Detect which cell encompasses the target text, then output its [X, Y] center coordinate. 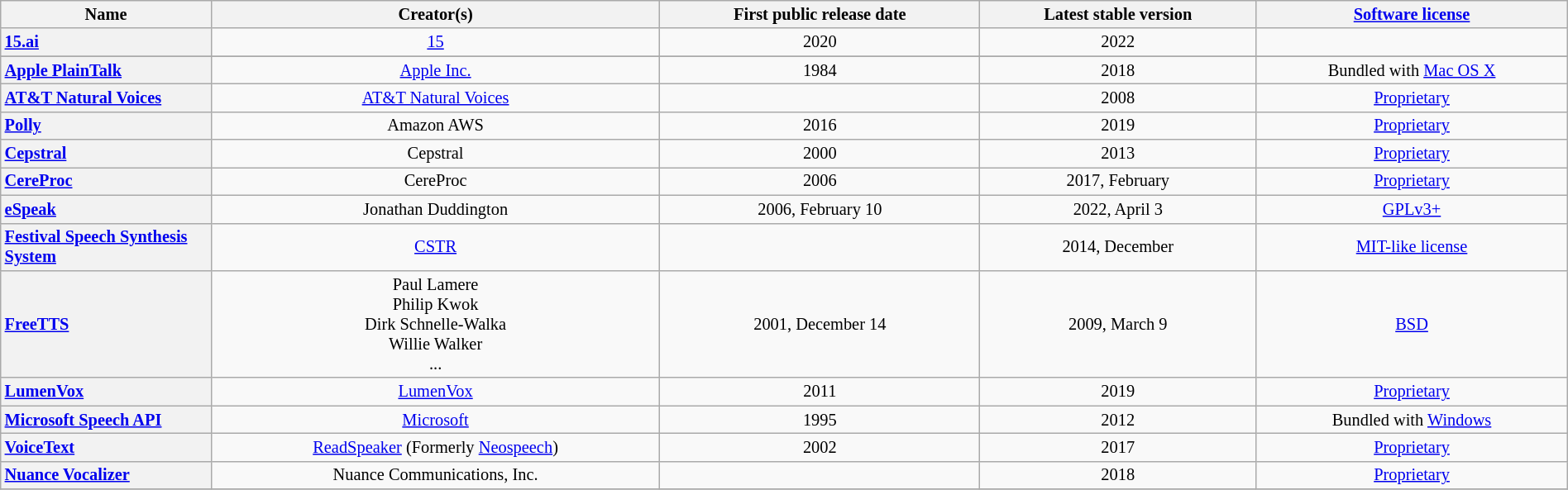
CSTR [435, 247]
1984 [820, 70]
2017 [1118, 447]
2009, March 9 [1118, 324]
VoiceText [106, 447]
Software license [1412, 14]
15.ai [106, 42]
Bundled with Windows [1412, 420]
Bundled with Mac OS X [1412, 70]
ReadSpeaker (Formerly Neospeech) [435, 447]
2020 [820, 42]
FreeTTS [106, 324]
2016 [820, 126]
2014, December [1118, 247]
2013 [1118, 154]
Nuance Communications, Inc. [435, 475]
Nuance Vocalizer [106, 475]
2006 [820, 181]
2000 [820, 154]
2011 [820, 392]
2001, December 14 [820, 324]
Apple PlainTalk [106, 70]
1995 [820, 420]
Microsoft Speech API [106, 420]
Creator(s) [435, 14]
Amazon AWS [435, 126]
15 [435, 42]
BSD [1412, 324]
Polly [106, 126]
Microsoft [435, 420]
Name [106, 14]
Festival Speech Synthesis System [106, 247]
2012 [1118, 420]
2006, February 10 [820, 209]
2017, February [1118, 181]
2022, April 3 [1118, 209]
GPLv3+ [1412, 209]
2002 [820, 447]
2022 [1118, 42]
First public release date [820, 14]
MIT-like license [1412, 247]
eSpeak [106, 209]
2008 [1118, 98]
Paul LamerePhilip KwokDirk Schnelle-WalkaWillie Walker... [435, 324]
Latest stable version [1118, 14]
Jonathan Duddington [435, 209]
Apple Inc. [435, 70]
